Search for the cell housing the specified text and yield its [X, Y] center coordinate. 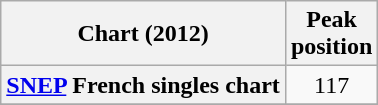
Chart (2012) [144, 34]
117 [331, 85]
Peakposition [331, 34]
SNEP French singles chart [144, 85]
